Provide the [X, Y] coordinate of the cell's center where the given text is located.  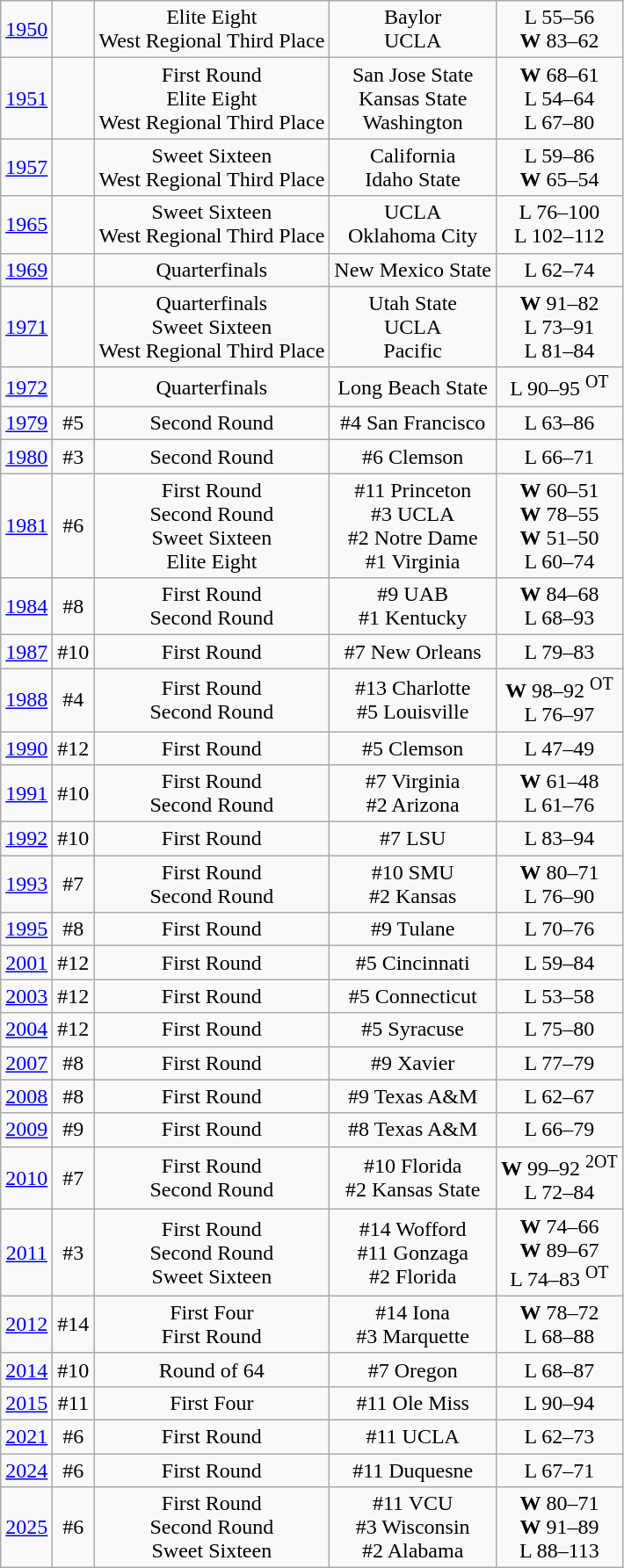
#9 Xavier [413, 1063]
L 66–71 [560, 457]
L 70–76 [560, 929]
First RoundSecond RoundSweet SixteenElite Eight [212, 525]
L 53–58 [560, 996]
2008 [26, 1096]
W 78–72L 68–88 [560, 1325]
2007 [26, 1063]
2010 [26, 1178]
L 62–74 [560, 270]
L 66–79 [560, 1130]
First FourFirst Round [212, 1325]
Elite EightWest Regional Third Place [212, 30]
1991 [26, 794]
#4 San Francisco [413, 423]
#9 Texas A&M [413, 1096]
#10 Florida#2 Kansas State [413, 1178]
W 60–51W 78–55W 51–50L 60–74 [560, 525]
#10 SMU#2 Kansas [413, 884]
1972 [26, 387]
L 76–100L 102–112 [560, 225]
#9 UAB#1 Kentucky [413, 606]
1990 [26, 748]
L 62–67 [560, 1096]
1988 [26, 700]
Long Beach State [413, 387]
W 91–82L 73–91L 81–84 [560, 327]
L 55–56W 83–62 [560, 30]
Utah StateUCLAPacific [413, 327]
2024 [26, 1470]
W 80–71W 91–89L 88–113 [560, 1528]
2025 [26, 1528]
Round of 64 [212, 1369]
1995 [26, 929]
2009 [26, 1130]
UCLAOklahoma City [413, 225]
2011 [26, 1253]
#5 Connecticut [413, 996]
#7 Virginia#2 Arizona [413, 794]
#5 Clemson [413, 748]
1992 [26, 839]
1984 [26, 606]
L 77–79 [560, 1063]
2014 [26, 1369]
#7 Oregon [413, 1369]
#7 New Orleans [413, 652]
L 67–71 [560, 1470]
#7 LSU [413, 839]
W 99–92 2OTL 72–84 [560, 1178]
1987 [26, 652]
BaylorUCLA [413, 30]
#11 VCU#3 Wisconsin#2 Alabama [413, 1528]
L 63–86 [560, 423]
L 68–87 [560, 1369]
L 59–84 [560, 963]
1993 [26, 884]
L 47–49 [560, 748]
#5 Cincinnati [413, 963]
2004 [26, 1030]
1971 [26, 327]
#9 Tulane [413, 929]
#11 Princeton#3 UCLA#2 Notre Dame#1 Virginia [413, 525]
#5 [74, 423]
1969 [26, 270]
QuarterfinalsSweet SixteenWest Regional Third Place [212, 327]
#8 Texas A&M [413, 1130]
First Four [212, 1403]
2012 [26, 1325]
L 90–95 OT [560, 387]
1979 [26, 423]
L 59–86W 65–54 [560, 167]
L 62–73 [560, 1437]
1980 [26, 457]
#11 [74, 1403]
W 61–48L 61–76 [560, 794]
1957 [26, 167]
CaliforniaIdaho State [413, 167]
#11 Duquesne [413, 1470]
2001 [26, 963]
#13 Charlotte#5 Louisville [413, 700]
2003 [26, 996]
#6 Clemson [413, 457]
W 80–71L 76–90 [560, 884]
L 90–94 [560, 1403]
1965 [26, 225]
New Mexico State [413, 270]
1951 [26, 98]
#5 Syracuse [413, 1030]
L 83–94 [560, 839]
First RoundElite EightWest Regional Third Place [212, 98]
#11 UCLA [413, 1437]
#14 Wofford#11 Gonzaga#2 Florida [413, 1253]
#14 Iona#3 Marquette [413, 1325]
1950 [26, 30]
#9 [74, 1130]
#11 Ole Miss [413, 1403]
W 84–68L 68–93 [560, 606]
W 98–92 OTL 76–97 [560, 700]
#4 [74, 700]
L 79–83 [560, 652]
San Jose StateKansas StateWashington [413, 98]
2015 [26, 1403]
#14 [74, 1325]
W 74–66W 89–67L 74–83 OT [560, 1253]
2021 [26, 1437]
1981 [26, 525]
W 68–61L 54–64L 67–80 [560, 98]
L 75–80 [560, 1030]
